Detect which cell encompasses the target text, then output its [x, y] center coordinate. 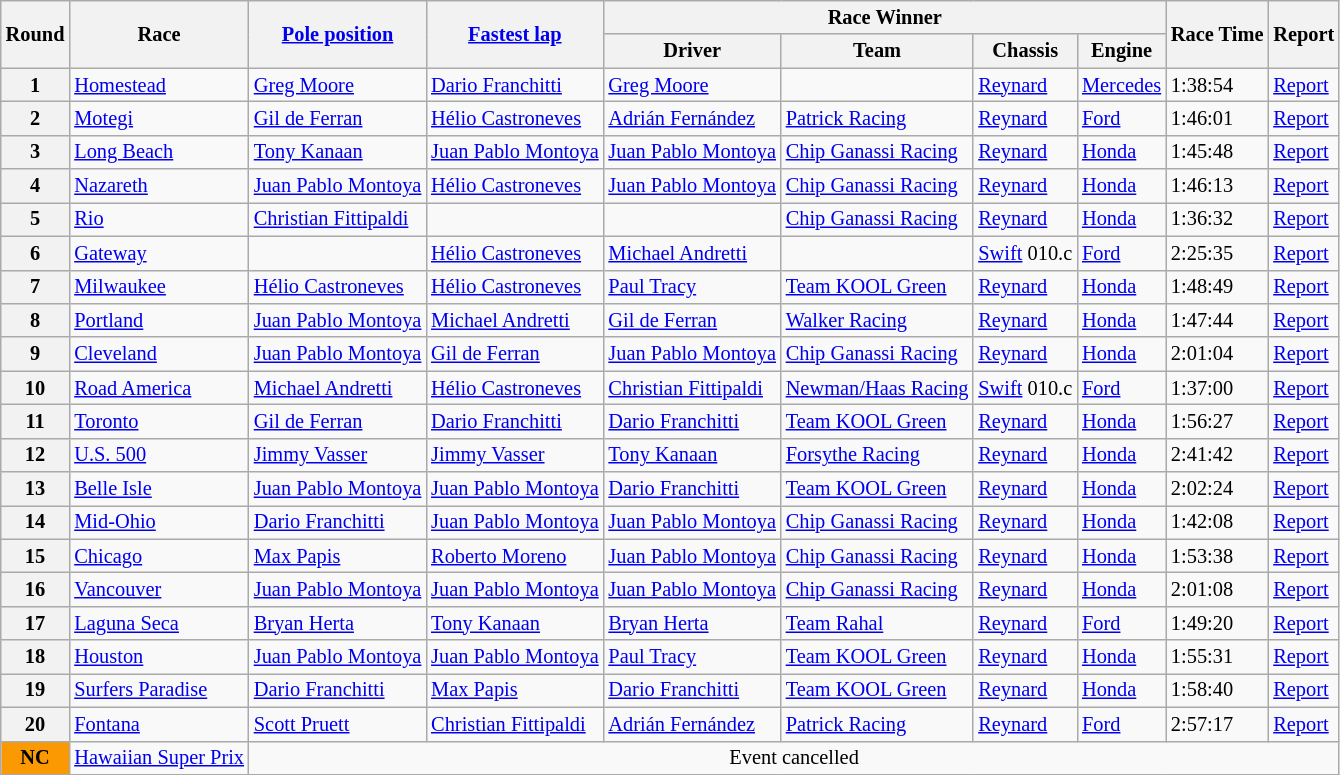
1:36:32 [1217, 219]
Engine [1122, 51]
Houston [159, 657]
12 [36, 455]
Walker Racing [878, 320]
Nazareth [159, 186]
Chassis [1025, 51]
Event cancelled [794, 758]
Race Time [1217, 34]
Scott Pruett [338, 724]
5 [36, 219]
Team [878, 51]
1:58:40 [1217, 690]
Long Beach [159, 152]
15 [36, 556]
Mercedes [1122, 85]
1 [36, 85]
Newman/Haas Racing [878, 388]
Race Winner [885, 17]
Pole position [338, 34]
Roberto Moreno [514, 556]
1:48:49 [1217, 287]
Team Rahal [878, 623]
Hawaiian Super Prix [159, 758]
2:25:35 [1217, 253]
1:55:31 [1217, 657]
Fastest lap [514, 34]
20 [36, 724]
Homestead [159, 85]
1:42:08 [1217, 522]
3 [36, 152]
2:01:04 [1217, 354]
11 [36, 421]
1:45:48 [1217, 152]
1:46:01 [1217, 118]
Chicago [159, 556]
10 [36, 388]
2:57:17 [1217, 724]
1:53:38 [1217, 556]
Surfers Paradise [159, 690]
Cleveland [159, 354]
1:37:00 [1217, 388]
Driver [692, 51]
Toronto [159, 421]
1:47:44 [1217, 320]
Fontana [159, 724]
Rio [159, 219]
NC [36, 758]
2:41:42 [1217, 455]
1:49:20 [1217, 623]
Laguna Seca [159, 623]
7 [36, 287]
2 [36, 118]
13 [36, 489]
U.S. 500 [159, 455]
14 [36, 522]
4 [36, 186]
1:56:27 [1217, 421]
19 [36, 690]
Forsythe Racing [878, 455]
Milwaukee [159, 287]
16 [36, 589]
9 [36, 354]
Mid-Ohio [159, 522]
Gateway [159, 253]
2:01:08 [1217, 589]
Vancouver [159, 589]
Road America [159, 388]
Race [159, 34]
2:02:24 [1217, 489]
1:46:13 [1217, 186]
18 [36, 657]
8 [36, 320]
6 [36, 253]
Round [36, 34]
17 [36, 623]
Motegi [159, 118]
Belle Isle [159, 489]
Portland [159, 320]
1:38:54 [1217, 85]
